Identify which cell holds the provided text, then report its [x, y] central coordinate. 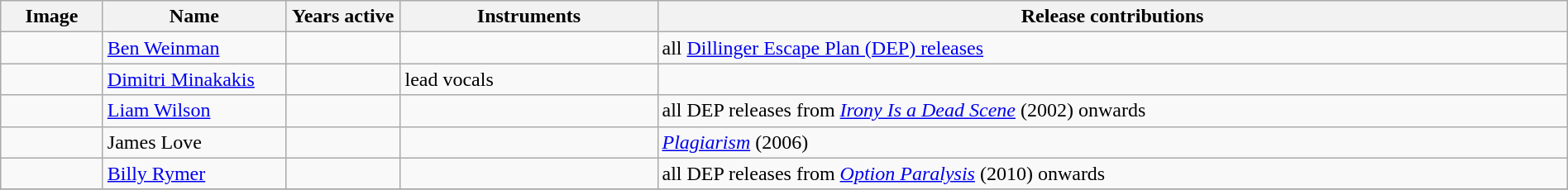
Dimitri Minakakis [194, 79]
lead vocals [529, 79]
Liam Wilson [194, 111]
Billy Rymer [194, 173]
all DEP releases from Option Paralysis (2010) onwards [1112, 173]
Plagiarism (2006) [1112, 142]
Release contributions [1112, 17]
all Dillinger Escape Plan (DEP) releases [1112, 48]
Years active [342, 17]
Instruments [529, 17]
James Love [194, 142]
all DEP releases from Irony Is a Dead Scene (2002) onwards [1112, 111]
Name [194, 17]
Image [52, 17]
Ben Weinman [194, 48]
